Capture the cell that displays the provided text and extract its (X, Y) central coordinate. 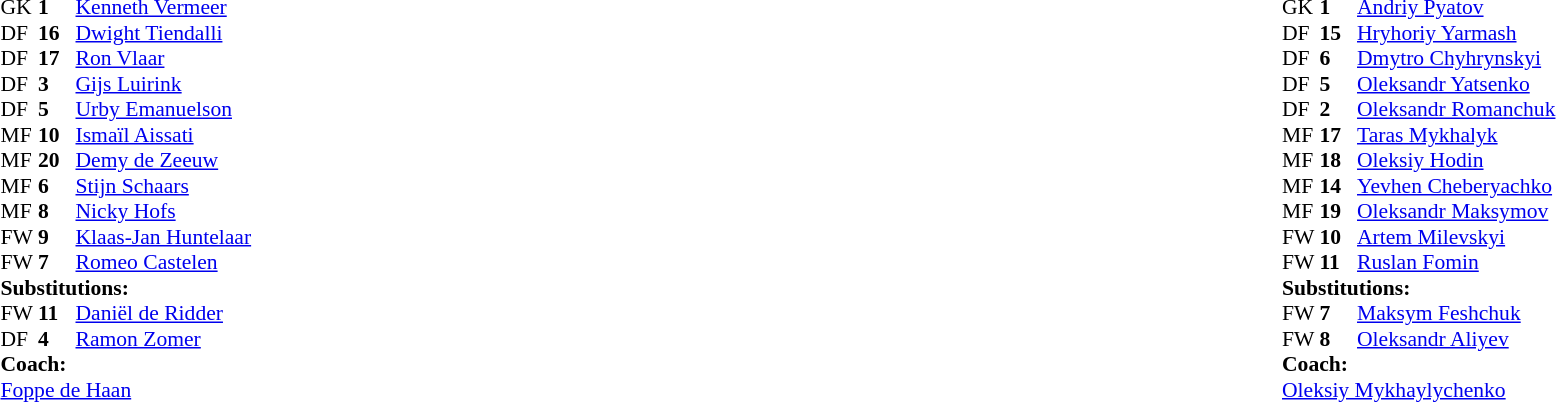
Ruslan Fomin (1456, 263)
Demy de Zeeuw (164, 161)
Klaas-Jan Huntelaar (164, 237)
Romeo Castelen (164, 263)
4 (57, 339)
Yevhen Cheberyachko (1456, 186)
Ismaïl Aissati (164, 135)
18 (1339, 161)
Dwight Tiendalli (164, 33)
19 (1339, 211)
Taras Mykhalyk (1456, 135)
Stijn Schaars (164, 186)
Nicky Hofs (164, 211)
Hryhoriy Yarmash (1456, 33)
9 (57, 237)
15 (1339, 33)
16 (57, 33)
Ron Vlaar (164, 59)
Dmytro Chyhrynskyi (1456, 59)
Gijs Luirink (164, 84)
Oleksandr Aliyev (1456, 339)
Daniël de Ridder (164, 313)
14 (1339, 186)
Artem Milevskyi (1456, 237)
Urby Emanuelson (164, 109)
Oleksandr Romanchuk (1456, 109)
2 (1339, 109)
20 (57, 161)
Ramon Zomer (164, 339)
Oleksandr Maksymov (1456, 211)
3 (57, 84)
Oleksiy Hodin (1456, 161)
Oleksandr Yatsenko (1456, 84)
Maksym Feshchuk (1456, 313)
